Pinpoint the cell where the given text exists, returning its (x, y) midpoint coordinate. 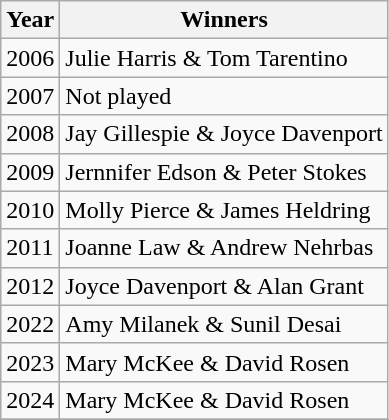
2023 (30, 362)
Joyce Davenport & Alan Grant (224, 286)
2010 (30, 210)
Joanne Law & Andrew Nehrbas (224, 248)
2009 (30, 172)
2008 (30, 134)
Not played (224, 96)
Amy Milanek & Sunil Desai (224, 324)
Julie Harris & Tom Tarentino (224, 58)
Molly Pierce & James Heldring (224, 210)
2022 (30, 324)
Winners (224, 20)
2007 (30, 96)
Jay Gillespie & Joyce Davenport (224, 134)
2012 (30, 286)
2011 (30, 248)
Jernnifer Edson & Peter Stokes (224, 172)
2024 (30, 400)
2006 (30, 58)
Year (30, 20)
